From the cell containing the given text, extract its center point as [x, y] coordinate. 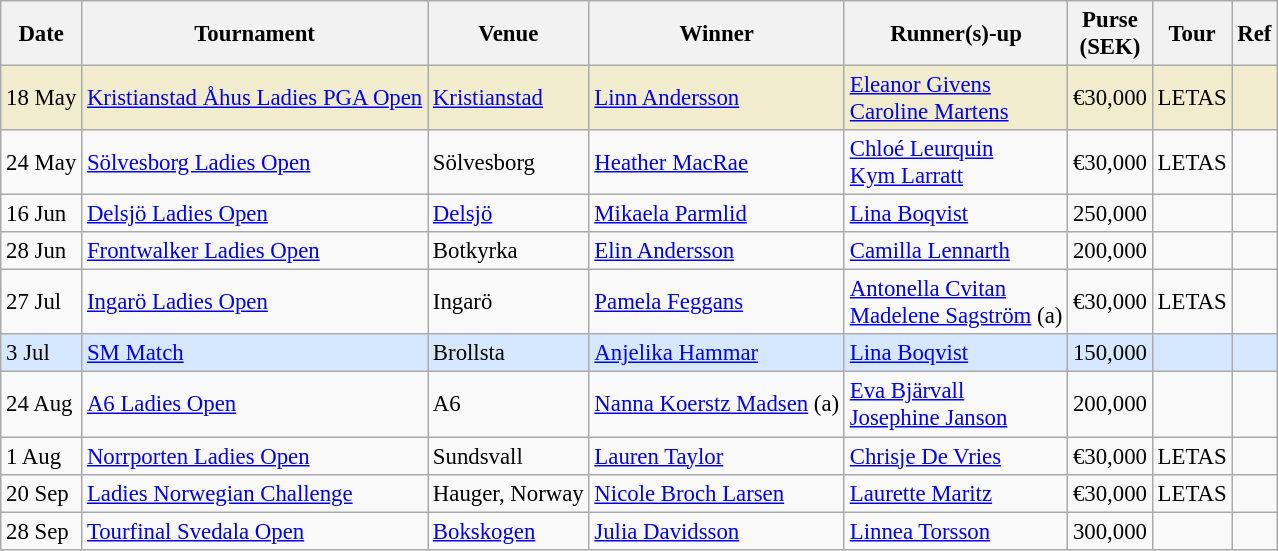
Lauren Taylor [716, 456]
Norrporten Ladies Open [255, 456]
Runner(s)-up [956, 34]
A6 [509, 404]
28 Sep [42, 531]
Pamela Feggans [716, 302]
Tournament [255, 34]
Anjelika Hammar [716, 353]
Elin Andersson [716, 251]
Ingarö Ladies Open [255, 302]
Tourfinal Svedala Open [255, 531]
Winner [716, 34]
27 Jul [42, 302]
300,000 [1110, 531]
SM Match [255, 353]
Nicole Broch Larsen [716, 493]
3 Jul [42, 353]
Julia Davidsson [716, 531]
Purse(SEK) [1110, 34]
Chrisje De Vries [956, 456]
Linnea Torsson [956, 531]
Laurette Maritz [956, 493]
Mikaela Parmlid [716, 214]
Ref [1254, 34]
Botkyrka [509, 251]
Hauger, Norway [509, 493]
Delsjö [509, 214]
Brollsta [509, 353]
Linn Andersson [716, 98]
Heather MacRae [716, 162]
250,000 [1110, 214]
Ingarö [509, 302]
150,000 [1110, 353]
Sölvesborg Ladies Open [255, 162]
Nanna Koerstz Madsen (a) [716, 404]
Kristianstad Åhus Ladies PGA Open [255, 98]
A6 Ladies Open [255, 404]
Sölvesborg [509, 162]
18 May [42, 98]
Bokskogen [509, 531]
Kristianstad [509, 98]
Date [42, 34]
Sundsvall [509, 456]
Ladies Norwegian Challenge [255, 493]
Camilla Lennarth [956, 251]
28 Jun [42, 251]
Tour [1192, 34]
Eva Bjärvall Josephine Janson [956, 404]
Venue [509, 34]
Eleanor Givens Caroline Martens [956, 98]
Frontwalker Ladies Open [255, 251]
20 Sep [42, 493]
24 Aug [42, 404]
Delsjö Ladies Open [255, 214]
16 Jun [42, 214]
1 Aug [42, 456]
Chloé Leurquin Kym Larratt [956, 162]
Antonella Cvitan Madelene Sagström (a) [956, 302]
24 May [42, 162]
